Locate the cell with the specified text and output its (X, Y) center coordinate. 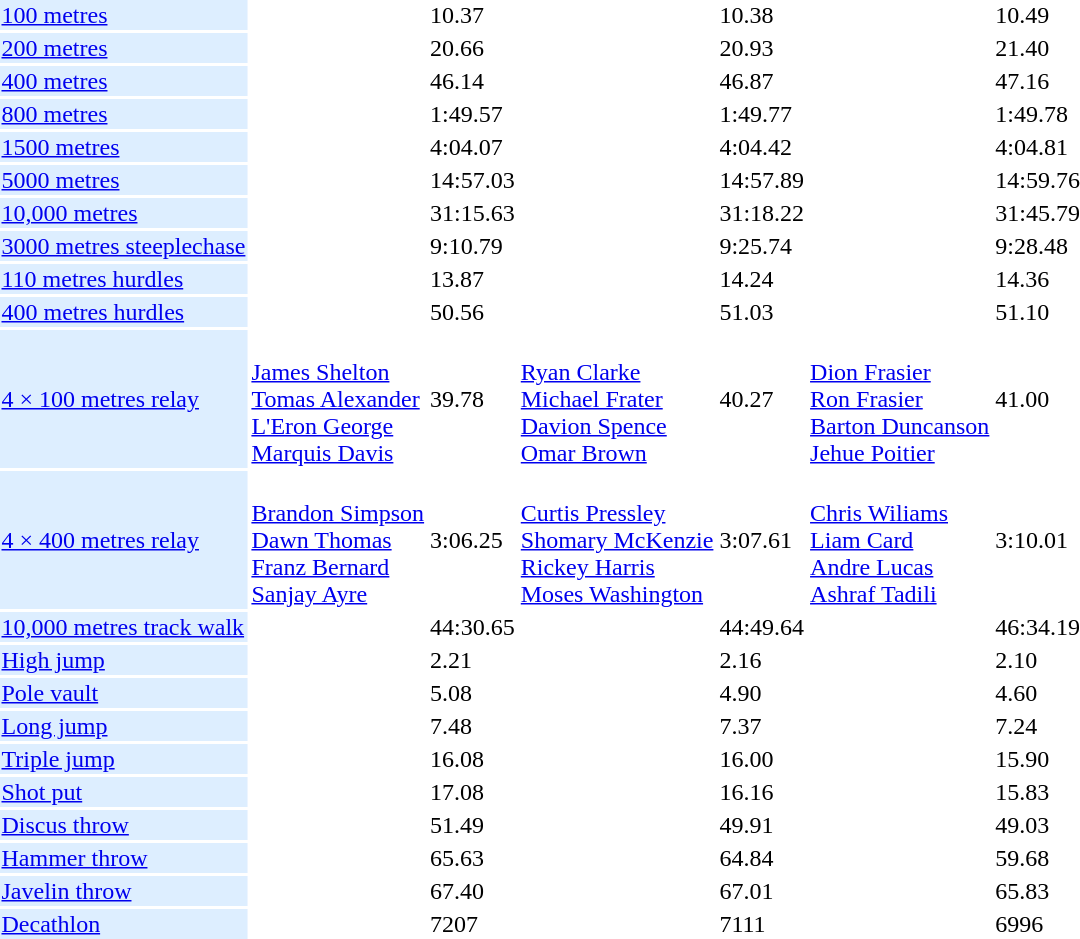
Ryan ClarkeMichael FraterDavion SpenceOmar Brown (617, 399)
10.38 (762, 15)
5.08 (473, 693)
5000 metres (124, 180)
Long jump (124, 726)
46.14 (473, 81)
3:07.61 (762, 540)
Discus throw (124, 825)
Curtis PressleyShomary McKenzieRickey HarrisMoses Washington (617, 540)
44:30.65 (473, 627)
51.49 (473, 825)
7.48 (473, 726)
Dion FrasierRon FrasierBarton DuncansonJehue Poitier (900, 399)
50.56 (473, 312)
10,000 metres track walk (124, 627)
800 metres (124, 114)
4:04.07 (473, 147)
1:49.57 (473, 114)
2.21 (473, 660)
46.87 (762, 81)
Brandon SimpsonDawn ThomasFranz BernardSanjay Ayre (338, 540)
100 metres (124, 15)
51.03 (762, 312)
4 × 100 metres relay (124, 399)
9:10.79 (473, 246)
39.78 (473, 399)
4 × 400 metres relay (124, 540)
Shot put (124, 792)
400 metres hurdles (124, 312)
Hammer throw (124, 858)
10.37 (473, 15)
20.66 (473, 48)
31:18.22 (762, 213)
9:25.74 (762, 246)
200 metres (124, 48)
20.93 (762, 48)
65.63 (473, 858)
13.87 (473, 279)
2.16 (762, 660)
Pole vault (124, 693)
1:49.77 (762, 114)
3000 metres steeplechase (124, 246)
31:15.63 (473, 213)
4:04.42 (762, 147)
7207 (473, 924)
7111 (762, 924)
Javelin throw (124, 891)
16.00 (762, 759)
7.37 (762, 726)
James SheltonTomas AlexanderL'Eron GeorgeMarquis Davis (338, 399)
64.84 (762, 858)
400 metres (124, 81)
14:57.89 (762, 180)
4.90 (762, 693)
49.91 (762, 825)
Triple jump (124, 759)
16.16 (762, 792)
67.40 (473, 891)
Decathlon (124, 924)
Chris WiliamsLiam CardAndre LucasAshraf Tadili (900, 540)
14.24 (762, 279)
44:49.64 (762, 627)
67.01 (762, 891)
40.27 (762, 399)
High jump (124, 660)
110 metres hurdles (124, 279)
10,000 metres (124, 213)
17.08 (473, 792)
1500 metres (124, 147)
14:57.03 (473, 180)
3:06.25 (473, 540)
16.08 (473, 759)
